Return the [x, y] coordinate for the center point of the cell that contains the specified text.  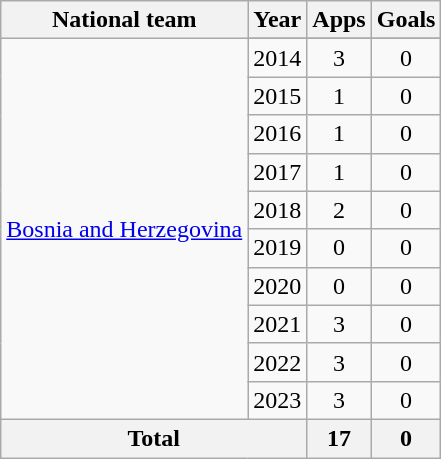
2016 [278, 134]
2018 [278, 210]
Year [278, 20]
17 [339, 438]
National team [124, 20]
2020 [278, 286]
Total [154, 438]
2014 [278, 58]
2 [339, 210]
Goals [406, 20]
2022 [278, 362]
2021 [278, 324]
2019 [278, 248]
2017 [278, 172]
2015 [278, 96]
Apps [339, 20]
Bosnia and Herzegovina [124, 230]
2023 [278, 400]
